Return [X, Y] of the center of cell containing provided text 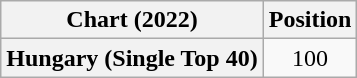
Chart (2022) [132, 20]
Position [310, 20]
100 [310, 58]
Hungary (Single Top 40) [132, 58]
